Detect which cell encompasses the target text, then output its (X, Y) center coordinate. 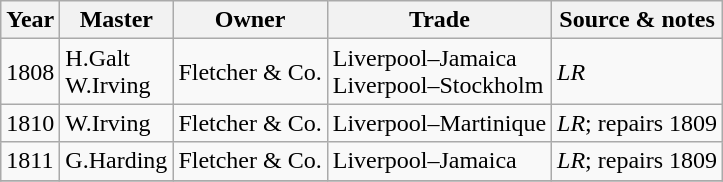
Liverpool–Martinique (439, 123)
Liverpool–JamaicaLiverpool–Stockholm (439, 72)
Year (30, 20)
H.GaltW.Irving (116, 72)
W.Irving (116, 123)
Owner (250, 20)
1808 (30, 72)
Master (116, 20)
1810 (30, 123)
Liverpool–Jamaica (439, 161)
LR (638, 72)
Trade (439, 20)
1811 (30, 161)
Source & notes (638, 20)
G.Harding (116, 161)
